Provide the [X, Y] coordinate of the cell's center where the given text is located.  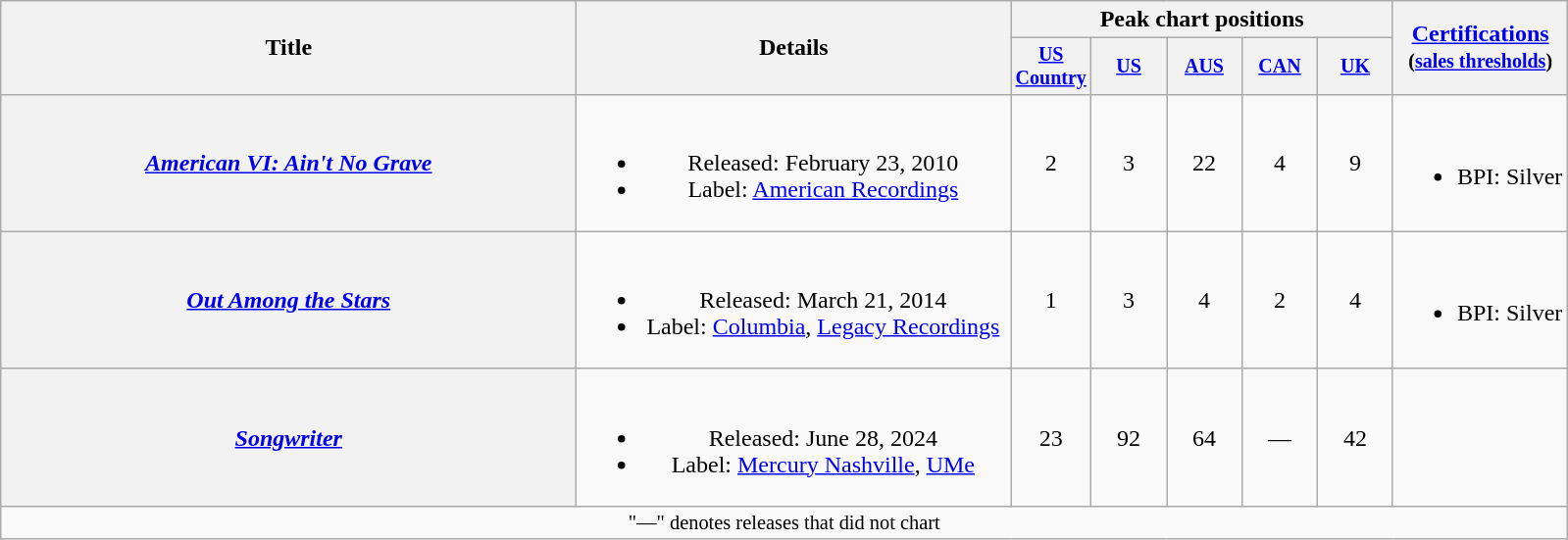
64 [1204, 437]
Released: February 23, 2010Label: American Recordings [794, 163]
Certifications(sales thresholds) [1480, 48]
Peak chart positions [1202, 20]
American VI: Ain't No Grave [288, 163]
Title [288, 48]
9 [1355, 163]
"—" denotes releases that did not chart [784, 522]
22 [1204, 163]
CAN [1279, 67]
23 [1051, 437]
92 [1130, 437]
AUS [1204, 67]
42 [1355, 437]
1 [1051, 300]
Released: March 21, 2014Label: Columbia, Legacy Recordings [794, 300]
Songwriter [288, 437]
Details [794, 48]
US Country [1051, 67]
UK [1355, 67]
— [1279, 437]
Released: June 28, 2024Label: Mercury Nashville, UMe [794, 437]
Out Among the Stars [288, 300]
US [1130, 67]
